Scan for the cell matching the given text and deliver its (X, Y) coordinate at center. 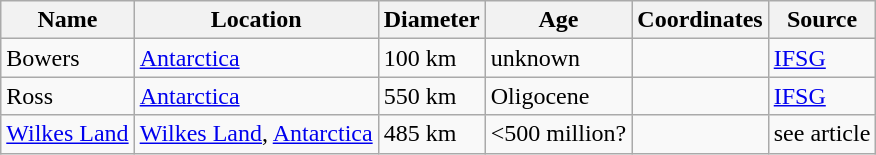
Coordinates (700, 20)
Location (256, 20)
Name (68, 20)
Ross (68, 96)
Bowers (68, 58)
Diameter (432, 20)
see article (822, 134)
Wilkes Land, Antarctica (256, 134)
100 km (432, 58)
Source (822, 20)
Age (558, 20)
485 km (432, 134)
Wilkes Land (68, 134)
Oligocene (558, 96)
<500 million? (558, 134)
550 km (432, 96)
unknown (558, 58)
